Output the (X, Y) coordinate of the center of the cell containing the given text.  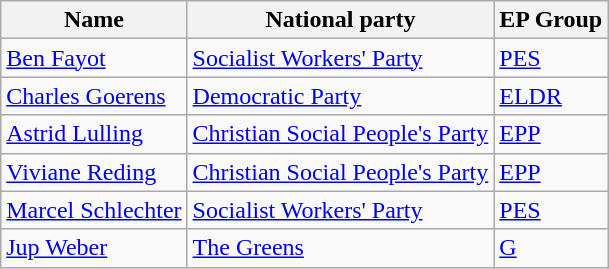
Charles Goerens (94, 96)
G (551, 248)
Jup Weber (94, 248)
Marcel Schlechter (94, 210)
Ben Fayot (94, 58)
Astrid Lulling (94, 134)
Democratic Party (340, 96)
The Greens (340, 248)
Viviane Reding (94, 172)
ELDR (551, 96)
Name (94, 20)
EP Group (551, 20)
National party (340, 20)
